Return (X, Y) of the center of cell containing provided text 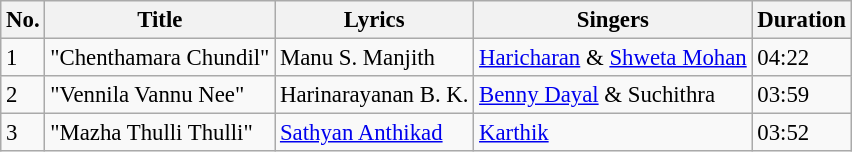
03:59 (802, 95)
Karthik (613, 133)
"Vennila Vannu Nee" (160, 95)
3 (23, 133)
Benny Dayal & Suchithra (613, 95)
Manu S. Manjith (374, 58)
"Mazha Thulli Thulli" (160, 133)
1 (23, 58)
2 (23, 95)
Lyrics (374, 20)
Singers (613, 20)
04:22 (802, 58)
Duration (802, 20)
Sathyan Anthikad (374, 133)
No. (23, 20)
Harinarayanan B. K. (374, 95)
03:52 (802, 133)
Haricharan & Shweta Mohan (613, 58)
Title (160, 20)
"Chenthamara Chundil" (160, 58)
